Pinpoint the cell where the given text exists, returning its [x, y] midpoint coordinate. 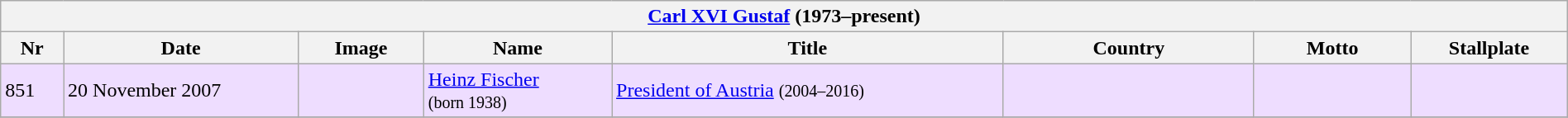
Heinz Fischer(born 1938) [518, 91]
20 November 2007 [181, 91]
Carl XVI Gustaf (1973–present) [784, 17]
851 [32, 91]
Title [808, 48]
Country [1128, 48]
Image [361, 48]
Nr [32, 48]
Date [181, 48]
Motto [1331, 48]
Name [518, 48]
Stallplate [1489, 48]
President of Austria (2004–2016) [808, 91]
